Find where the given text appears and provide that cell's center as [x, y] coordinate. 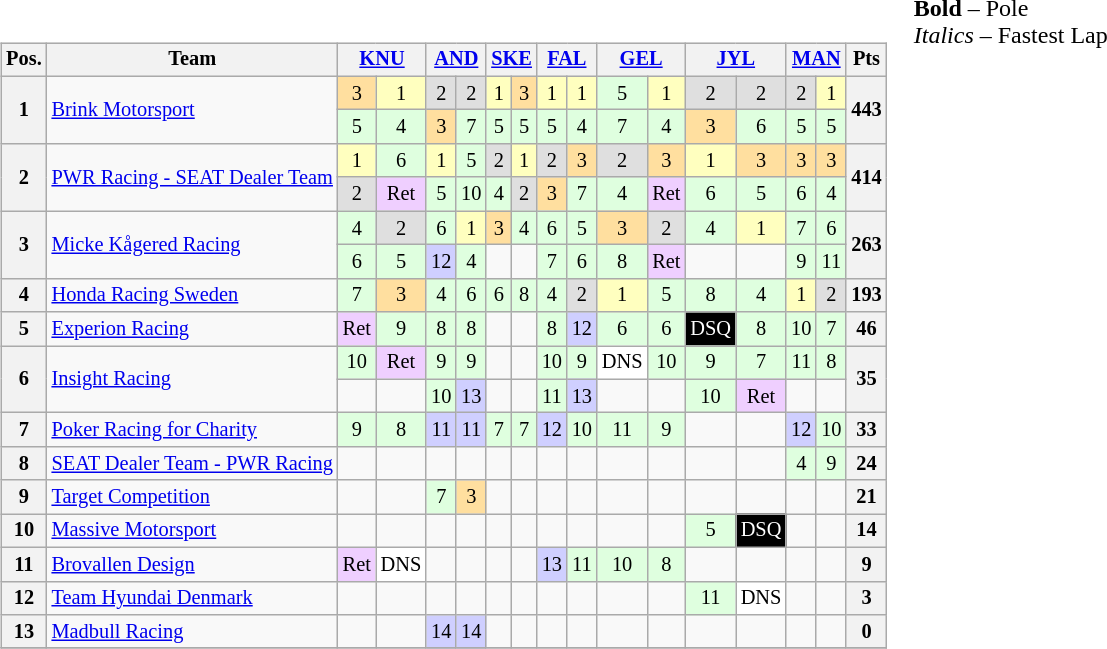
SEAT Dealer Team - PWR Racing [192, 464]
Honda Racing Sweden [192, 295]
SKE [511, 60]
443 [866, 110]
Poker Racing for Charity [192, 430]
Pos. [24, 60]
FAL [567, 60]
263 [866, 244]
0 [866, 632]
GEL [641, 60]
35 [866, 380]
KNU [382, 60]
Brink Motorsport [192, 110]
46 [866, 329]
414 [866, 178]
Target Competition [192, 497]
AND [456, 60]
193 [866, 295]
Team Hyundai Denmark [192, 598]
33 [866, 430]
Experion Racing [192, 329]
Madbull Racing [192, 632]
21 [866, 497]
24 [866, 464]
Micke Kågered Racing [192, 244]
Team [192, 60]
Massive Motorsport [192, 531]
Brovallen Design [192, 564]
Pts [866, 60]
MAN [816, 60]
PWR Racing - SEAT Dealer Team [192, 178]
JYL [736, 60]
Insight Racing [192, 380]
